Return (X, Y) of the center of cell containing provided text 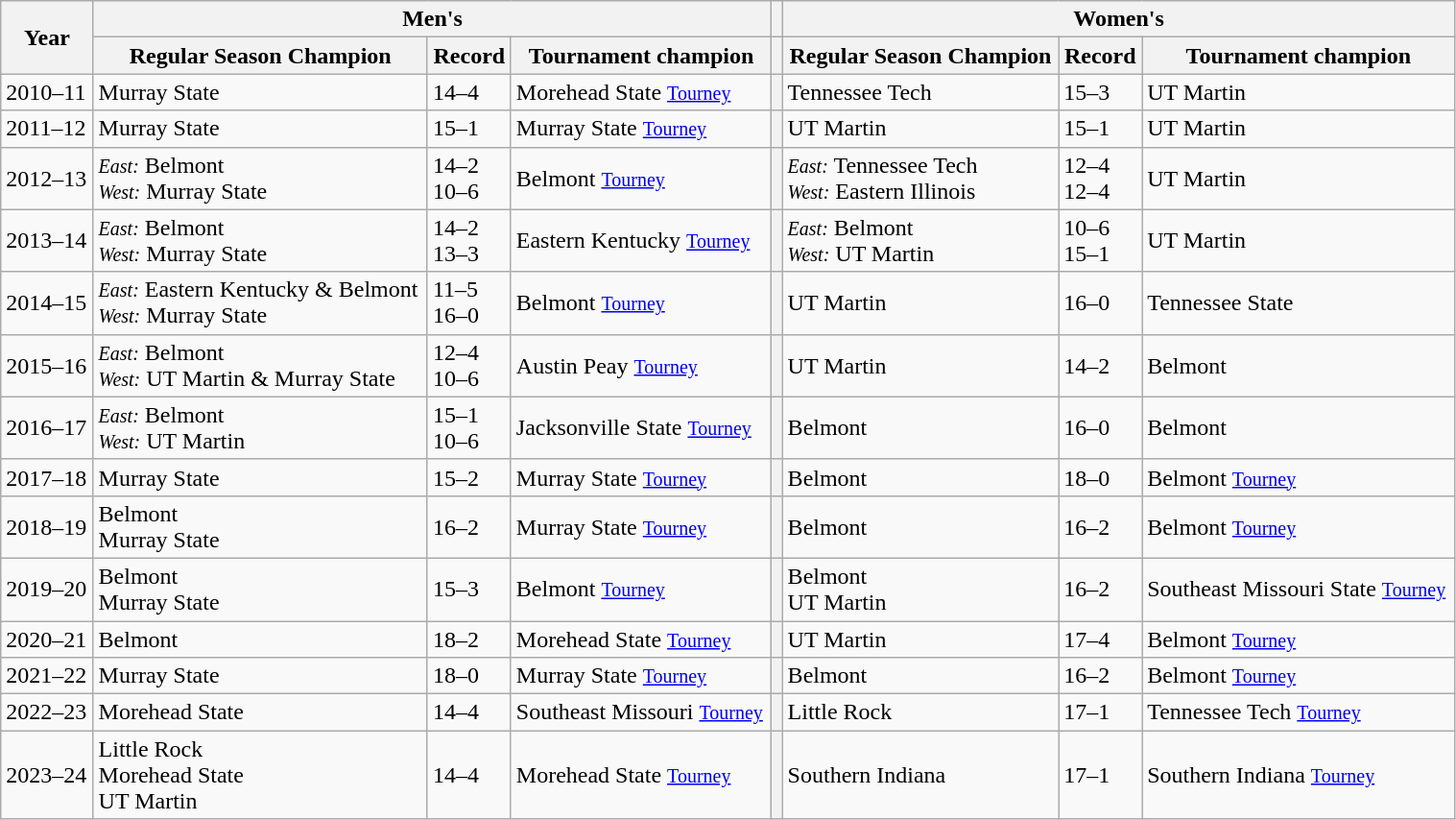
Southern Indiana Tourney (1299, 775)
BelmontUT Martin (920, 590)
17–4 (1100, 639)
11–516–0 (468, 303)
12–410–6 (468, 365)
2015–16 (47, 365)
12–412–4 (1100, 179)
14–210–6 (468, 179)
2018–19 (47, 526)
2017–18 (47, 477)
Tennessee Tech (920, 92)
15–2 (468, 477)
14–2 (1100, 365)
2021–22 (47, 676)
Men's (432, 19)
15–110–6 (468, 428)
Tennessee Tech Tourney (1299, 712)
East: Tennessee TechWest: Eastern Illinois (920, 179)
Year (47, 37)
Southeast Missouri Tourney (641, 712)
Southern Indiana (920, 775)
Little Rock (920, 712)
2019–20 (47, 590)
10–615–1 (1100, 240)
Tennessee State (1299, 303)
2016–17 (47, 428)
2014–15 (47, 303)
Women's (1119, 19)
2012–13 (47, 179)
East: Eastern Kentucky & BelmontWest: Murray State (260, 303)
Southeast Missouri State Tourney (1299, 590)
18–2 (468, 639)
Little RockMorehead StateUT Martin (260, 775)
2022–23 (47, 712)
Jacksonville State Tourney (641, 428)
Morehead State (260, 712)
14–213–3 (468, 240)
Austin Peay Tourney (641, 365)
2020–21 (47, 639)
2023–24 (47, 775)
2010–11 (47, 92)
Eastern Kentucky Tourney (641, 240)
2011–12 (47, 129)
2013–14 (47, 240)
East: BelmontWest: UT Martin & Murray State (260, 365)
